Find where the given text appears and provide that cell's center as (x, y) coordinate. 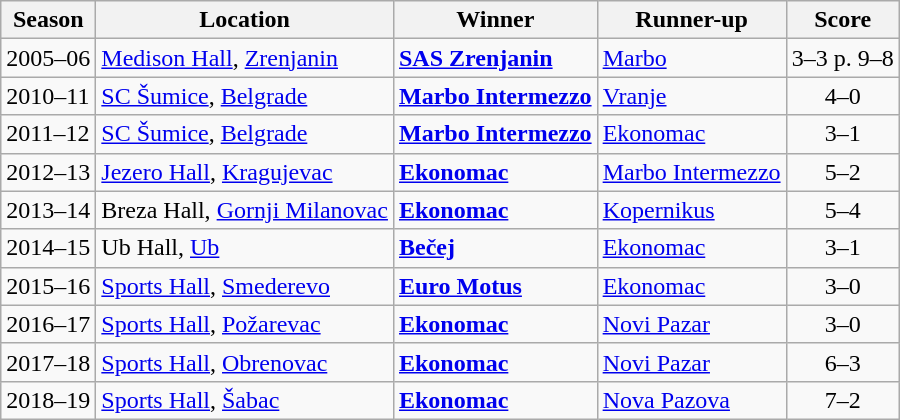
Jezero Hall, Kragujevac (245, 172)
2014–15 (48, 248)
3–3 p. 9–8 (842, 58)
2010–11 (48, 96)
5–2 (842, 172)
2005–06 (48, 58)
7–2 (842, 400)
Marbo (692, 58)
Breza Hall, Gornji Milanovac (245, 210)
Season (48, 20)
2015–16 (48, 286)
Sports Hall, Požarevac (245, 324)
Ub Hall, Ub (245, 248)
2012–13 (48, 172)
2016–17 (48, 324)
5–4 (842, 210)
Kopernikus (692, 210)
Bečej (495, 248)
2011–12 (48, 134)
4–0 (842, 96)
6–3 (842, 362)
Winner (495, 20)
Location (245, 20)
2018–19 (48, 400)
Sports Hall, Smederevo (245, 286)
2013–14 (48, 210)
Euro Motus (495, 286)
Nova Pazova (692, 400)
Vranje (692, 96)
Sports Hall, Šabac (245, 400)
SAS Zrenjanin (495, 58)
Runner-up (692, 20)
Medison Hall, Zrenjanin (245, 58)
Sports Hall, Obrenovac (245, 362)
Score (842, 20)
2017–18 (48, 362)
